From the cell containing the given text, extract its center point as [x, y] coordinate. 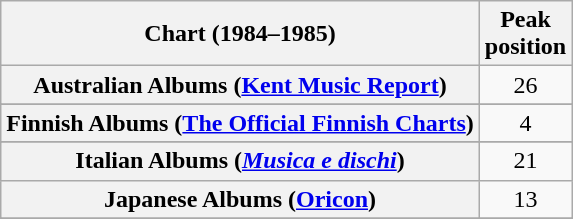
Japanese Albums (Oricon) [240, 199]
Finnish Albums (The Official Finnish Charts) [240, 123]
Chart (1984–1985) [240, 34]
Peakposition [525, 34]
13 [525, 199]
4 [525, 123]
Australian Albums (Kent Music Report) [240, 85]
Italian Albums (Musica e dischi) [240, 161]
26 [525, 85]
21 [525, 161]
